For the text-containing cell, return its midpoint in [x, y] coordinate format. 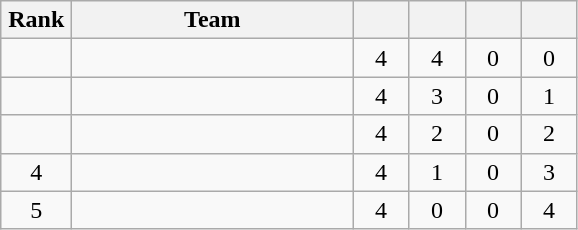
Rank [36, 20]
Team [212, 20]
5 [36, 210]
